Capture the cell that displays the provided text and extract its [X, Y] central coordinate. 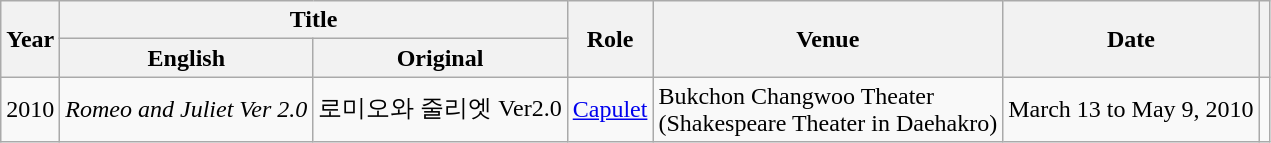
로미오와 줄리엣 Ver2.0 [440, 110]
Bukchon Changwoo Theater(Shakespeare Theater in Daehakro) [828, 110]
2010 [30, 110]
Capulet [610, 110]
March 13 to May 9, 2010 [1131, 110]
Year [30, 39]
Original [440, 58]
Venue [828, 39]
Date [1131, 39]
English [186, 58]
Role [610, 39]
Title [314, 20]
Romeo and Juliet Ver 2.0 [186, 110]
